Locate the cell with the specified text and output its [x, y] center coordinate. 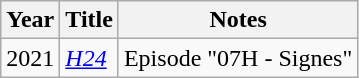
Title [90, 20]
H24 [90, 58]
2021 [30, 58]
Year [30, 20]
Episode "07H - Signes" [238, 58]
Notes [238, 20]
